Return (x, y) of the center of cell containing provided text 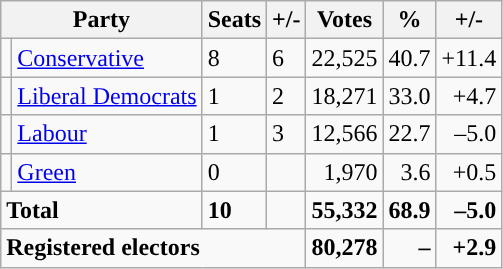
33.0 (410, 96)
+0.5 (469, 172)
55,332 (344, 210)
Seats (234, 20)
8 (234, 58)
Liberal Democrats (107, 96)
22,525 (344, 58)
40.7 (410, 58)
10 (234, 210)
22.7 (410, 134)
Party (102, 20)
+4.7 (469, 96)
Votes (344, 20)
% (410, 20)
6 (286, 58)
Registered electors (154, 248)
+11.4 (469, 58)
Green (107, 172)
80,278 (344, 248)
– (410, 248)
Labour (107, 134)
12,566 (344, 134)
Conservative (107, 58)
0 (234, 172)
3 (286, 134)
+2.9 (469, 248)
18,271 (344, 96)
1,970 (344, 172)
3.6 (410, 172)
Total (102, 210)
68.9 (410, 210)
2 (286, 96)
